Search for the cell housing the specified text and yield its (x, y) center coordinate. 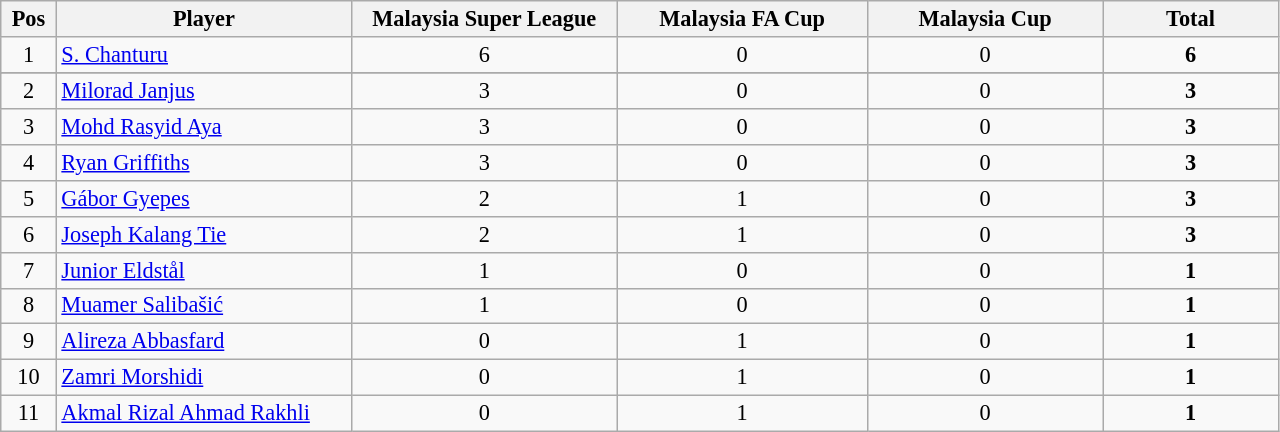
Total (1190, 19)
Muamer Salibašić (204, 306)
Zamri Morshidi (204, 378)
Alireza Abbasfard (204, 342)
Junior Eldstål (204, 270)
4 (28, 162)
8 (28, 306)
9 (28, 342)
Akmal Rizal Ahmad Rakhli (204, 414)
7 (28, 270)
Mohd Rasyid Aya (204, 126)
Player (204, 19)
Gábor Gyepes (204, 198)
Ryan Griffiths (204, 162)
Joseph Kalang Tie (204, 234)
Pos (28, 19)
Malaysia FA Cup (742, 19)
10 (28, 378)
S. Chanturu (204, 55)
Malaysia Cup (984, 19)
Milorad Janjus (204, 90)
Malaysia Super League (484, 19)
5 (28, 198)
11 (28, 414)
